Detect which cell encompasses the target text, then output its [X, Y] center coordinate. 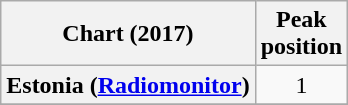
Peakposition [301, 34]
Chart (2017) [128, 34]
1 [301, 85]
Estonia (Radiomonitor) [128, 85]
